Search for the cell housing the specified text and yield its [X, Y] center coordinate. 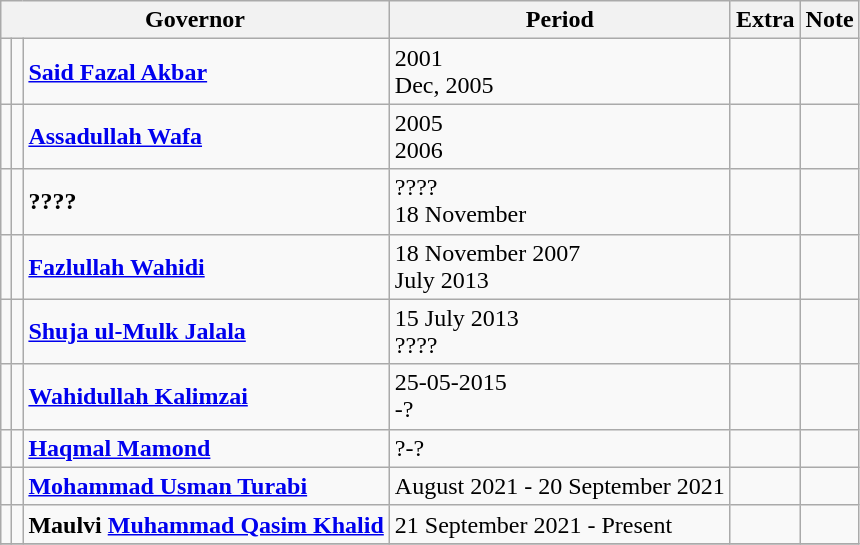
Governor [196, 20]
20052006 [560, 136]
Maulvi Muhammad Qasim Khalid [206, 524]
Wahidullah Kalimzai [206, 396]
25-05-2015 -? [560, 396]
August 2021 - 20 September 2021 [560, 486]
Extra [765, 20]
Fazlullah Wahidi [206, 266]
Assadullah Wafa [206, 136]
Mohammad Usman Turabi [206, 486]
18 November 2007July 2013 [560, 266]
?-? [560, 448]
???? [206, 202]
Period [560, 20]
Said Fazal Akbar [206, 72]
Haqmal Mamond [206, 448]
????18 November [560, 202]
2001Dec, 2005 [560, 72]
Note [830, 20]
15 July 2013???? [560, 332]
21 September 2021 - Present [560, 524]
Shuja ul-Mulk Jalala [206, 332]
